Detect which cell encompasses the target text, then output its [X, Y] center coordinate. 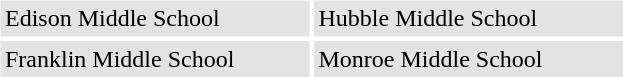
Hubble Middle School [468, 18]
Edison Middle School [154, 18]
Franklin Middle School [154, 59]
Monroe Middle School [468, 59]
